Provide the (x, y) coordinate of the cell's center where the given text is located.  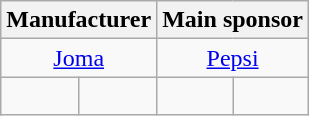
Manufacturer (79, 20)
Pepsi (233, 58)
Joma (79, 58)
Main sponsor (233, 20)
